Pinpoint the cell where the given text exists, returning its (x, y) midpoint coordinate. 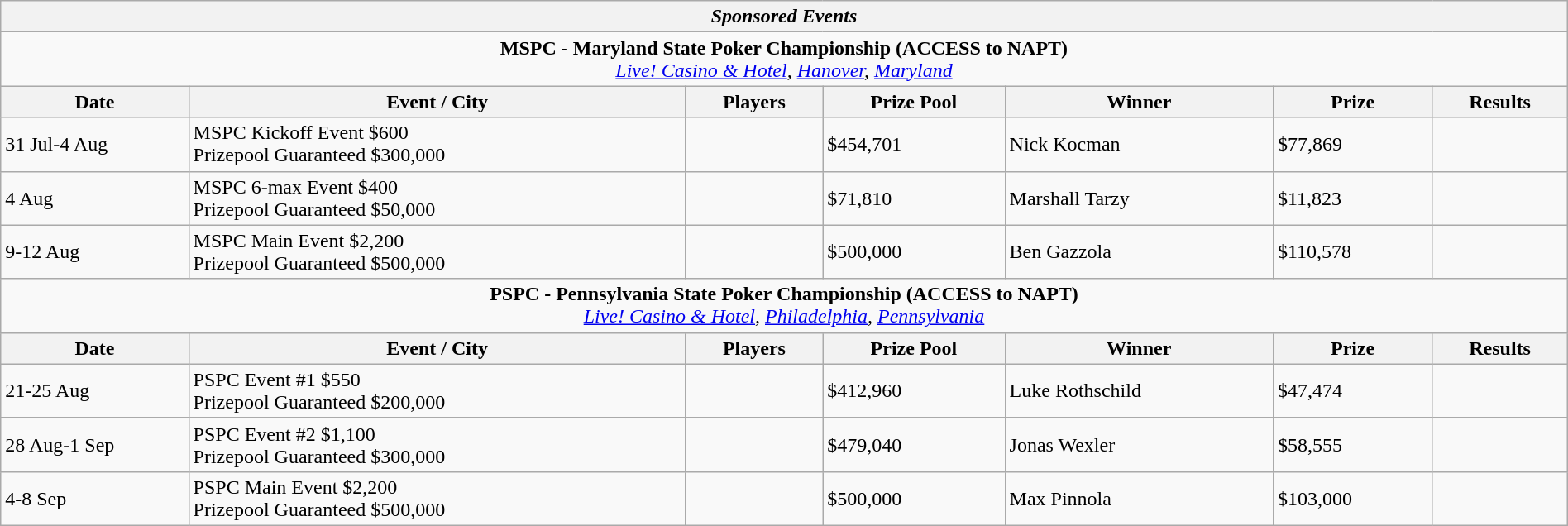
Jonas Wexler (1139, 445)
$103,000 (1352, 498)
$110,578 (1352, 251)
MSPC 6-max Event $400Prizepool Guaranteed $50,000 (437, 198)
$479,040 (914, 445)
Luke Rothschild (1139, 390)
$412,960 (914, 390)
PSPC Event #1 $550Prizepool Guaranteed $200,000 (437, 390)
Ben Gazzola (1139, 251)
21-25 Aug (94, 390)
28 Aug-1 Sep (94, 445)
9-12 Aug (94, 251)
$454,701 (914, 144)
Nick Kocman (1139, 144)
$77,869 (1352, 144)
$71,810 (914, 198)
$11,823 (1352, 198)
Max Pinnola (1139, 498)
Sponsored Events (784, 17)
4-8 Sep (94, 498)
MSPC - Maryland State Poker Championship (ACCESS to NAPT)Live! Casino & Hotel, Hanover, Maryland (784, 60)
$47,474 (1352, 390)
$58,555 (1352, 445)
PSPC Main Event $2,200Prizepool Guaranteed $500,000 (437, 498)
Marshall Tarzy (1139, 198)
31 Jul-4 Aug (94, 144)
MSPC Kickoff Event $600Prizepool Guaranteed $300,000 (437, 144)
PSPC - Pennsylvania State Poker Championship (ACCESS to NAPT)Live! Casino & Hotel, Philadelphia, Pennsylvania (784, 306)
MSPC Main Event $2,200Prizepool Guaranteed $500,000 (437, 251)
4 Aug (94, 198)
PSPC Event #2 $1,100Prizepool Guaranteed $300,000 (437, 445)
